Determine the [X, Y] coordinate at the center of the cell enclosing the given text.  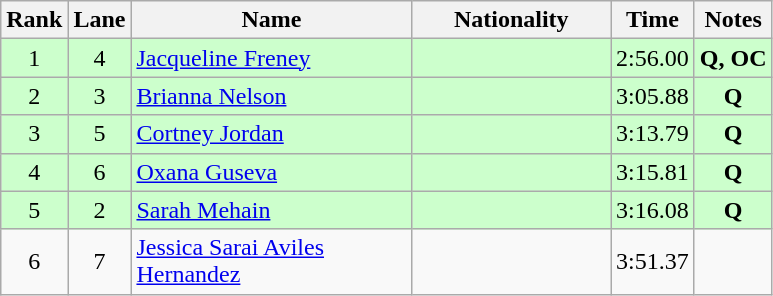
Cortney Jordan [272, 134]
Time [653, 20]
3:16.08 [653, 210]
Jacqueline Freney [272, 58]
Q, OC [733, 58]
Jessica Sarai Aviles Hernandez [272, 262]
3:13.79 [653, 134]
3:51.37 [653, 262]
Name [272, 20]
Nationality [512, 20]
Brianna Nelson [272, 96]
3:15.81 [653, 172]
Notes [733, 20]
Rank [34, 20]
3:05.88 [653, 96]
1 [34, 58]
Sarah Mehain [272, 210]
7 [100, 262]
Lane [100, 20]
Oxana Guseva [272, 172]
2:56.00 [653, 58]
